Locate the cell with the specified text and output its [X, Y] center coordinate. 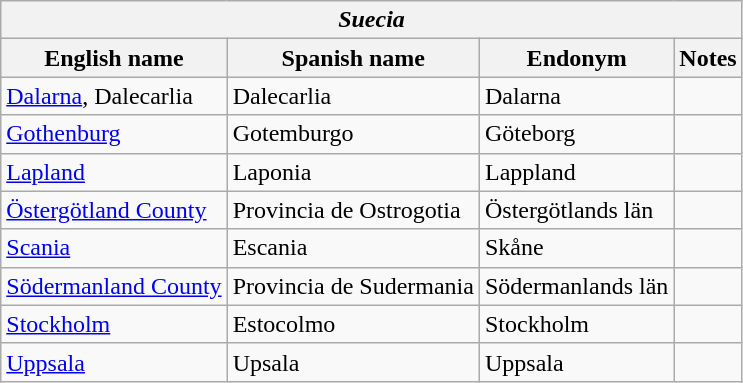
Spanish name [353, 58]
Södermanlands län [576, 286]
Dalecarlia [353, 96]
Lappland [576, 172]
Östergötlands län [576, 210]
Provincia de Sudermania [353, 286]
Endonym [576, 58]
Scania [114, 248]
Escania [353, 248]
Estocolmo [353, 324]
Dalarna, Dalecarlia [114, 96]
Dalarna [576, 96]
Provincia de Ostrogotia [353, 210]
Gothenburg [114, 134]
Göteborg [576, 134]
Södermanland County [114, 286]
Suecia [372, 20]
English name [114, 58]
Skåne [576, 248]
Upsala [353, 362]
Notes [708, 58]
Laponia [353, 172]
Östergötland County [114, 210]
Gotemburgo [353, 134]
Lapland [114, 172]
